Capture the cell that displays the provided text and extract its (X, Y) central coordinate. 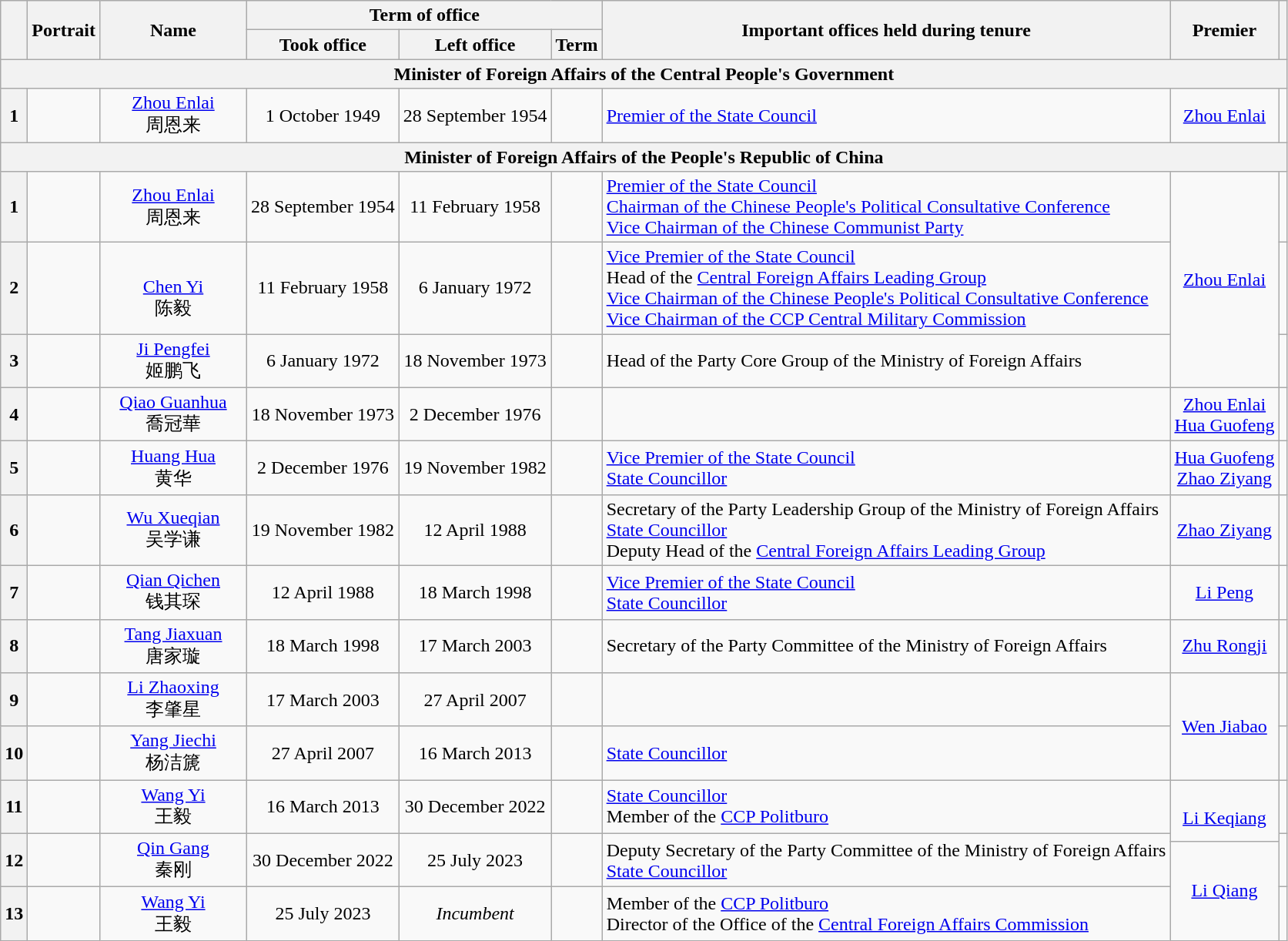
Hua GuofengZhao Ziyang (1224, 468)
8 (14, 646)
Term of office (425, 15)
Premier of the State CouncilChairman of the Chinese People's Political Consultative ConferenceVice Chairman of the Chinese Communist Party (886, 207)
Secretary of the Party Committee of the Ministry of Foreign Affairs (886, 646)
Qian Qichen钱其琛 (172, 592)
1 October 1949 (323, 116)
Took office (323, 45)
State CouncillorMember of the CCP Politburo (886, 807)
Zhu Rongji (1224, 646)
10 (14, 753)
13 (14, 914)
Yang Jiechi杨洁篪 (172, 753)
Wu Xueqian吴学谦 (172, 530)
Portrait (64, 30)
Zhao Ziyang (1224, 530)
11 (14, 807)
Deputy Secretary of the Party Committee of the Ministry of Foreign AffairsState Councillor (886, 860)
Li Keqiang (1224, 807)
4 (14, 414)
5 (14, 468)
Ji Pengfei姬鹏飞 (172, 361)
Li Peng (1224, 592)
State Councillor (886, 753)
7 (14, 592)
Term (577, 45)
Li Zhaoxing李肇星 (172, 700)
Wen Jiabao (1224, 727)
Qin Gang秦刚 (172, 860)
Tang Jiaxuan唐家璇 (172, 646)
2 (14, 288)
Minister of Foreign Affairs of the Central People's Government (644, 74)
Minister of Foreign Affairs of the People's Republic of China (644, 156)
9 (14, 700)
Name (172, 30)
6 (14, 530)
Important offices held during tenure (886, 30)
Premier of the State Council (886, 116)
Incumbent (475, 914)
Left office (475, 45)
12 (14, 860)
Qiao Guanhua喬冠華 (172, 414)
Secretary of the Party Leadership Group of the Ministry of Foreign AffairsState CouncillorDeputy Head of the Central Foreign Affairs Leading Group (886, 530)
Li Qiang (1224, 892)
Huang Hua黄华 (172, 468)
Premier (1224, 30)
Chen Yi陈毅 (172, 288)
Member of the CCP PolitburoDirector of the Office of the Central Foreign Affairs Commission (886, 914)
3 (14, 361)
Zhou EnlaiHua Guofeng (1224, 414)
Head of the Party Core Group of the Ministry of Foreign Affairs (886, 361)
